Return the (X, Y) coordinate for the center point of the cell that contains the specified text.  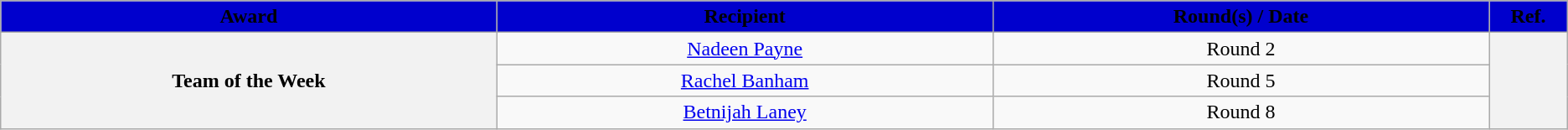
Recipient (745, 17)
Ref. (1529, 17)
Round 8 (1240, 112)
Round(s) / Date (1240, 17)
Round 5 (1240, 81)
Award (249, 17)
Round 2 (1240, 49)
Nadeen Payne (745, 49)
Team of the Week (249, 81)
Betnijah Laney (745, 112)
Rachel Banham (745, 81)
